Find where the given text appears and provide that cell's center as [X, Y] coordinate. 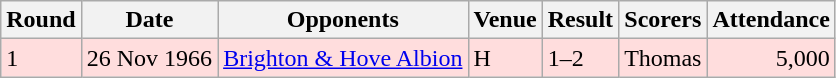
1–2 [580, 58]
Venue [505, 20]
5,000 [771, 58]
Round [41, 20]
Brighton & Hove Albion [343, 58]
Date [149, 20]
Scorers [663, 20]
Thomas [663, 58]
1 [41, 58]
Result [580, 20]
Opponents [343, 20]
26 Nov 1966 [149, 58]
Attendance [771, 20]
H [505, 58]
